Output the [X, Y] coordinate of the center of the cell containing the given text.  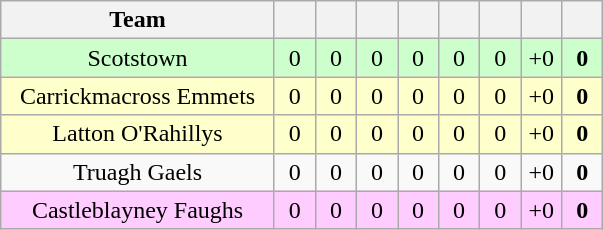
Castleblayney Faughs [138, 210]
Scotstown [138, 58]
Carrickmacross Emmets [138, 96]
Truagh Gaels [138, 172]
Team [138, 20]
Latton O'Rahillys [138, 134]
